Identify which cell holds the provided text, then report its (x, y) central coordinate. 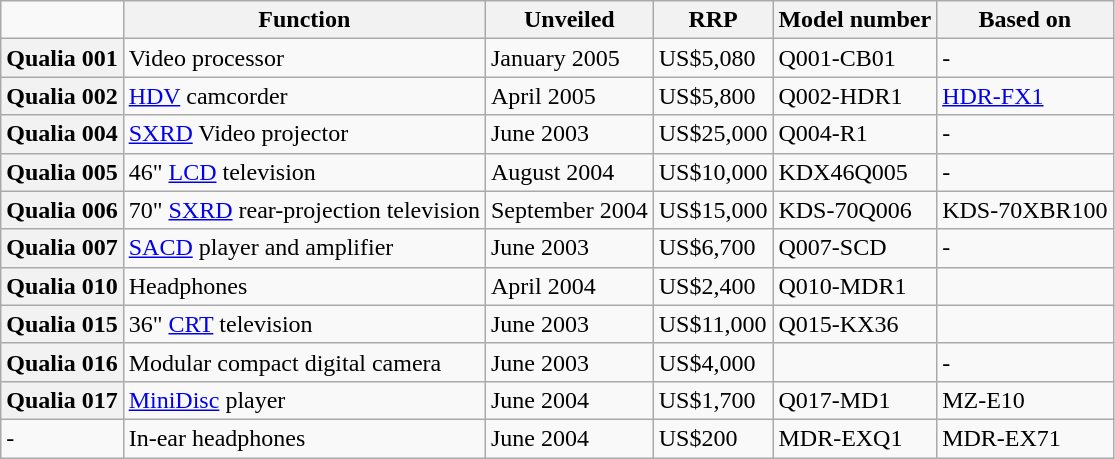
MDR-EX71 (1025, 438)
US$15,000 (713, 210)
Unveiled (569, 20)
US$1,700 (713, 400)
36" CRT television (304, 324)
RRP (713, 20)
Qualia 005 (62, 172)
Q001-CB01 (855, 58)
US$5,080 (713, 58)
Q015-KX36 (855, 324)
US$11,000 (713, 324)
Qualia 006 (62, 210)
SACD player and amplifier (304, 248)
Qualia 010 (62, 286)
Video processor (304, 58)
US$4,000 (713, 362)
US$25,000 (713, 134)
MDR-EXQ1 (855, 438)
SXRD Video projector (304, 134)
April 2005 (569, 96)
April 2004 (569, 286)
Qualia 016 (62, 362)
Q017-MD1 (855, 400)
US$6,700 (713, 248)
January 2005 (569, 58)
Model number (855, 20)
Modular compact digital camera (304, 362)
Qualia 017 (62, 400)
August 2004 (569, 172)
In-ear headphones (304, 438)
HDV camcorder (304, 96)
MiniDisc player (304, 400)
Q007-SCD (855, 248)
US$5,800 (713, 96)
September 2004 (569, 210)
Qualia 001 (62, 58)
US$10,000 (713, 172)
Based on (1025, 20)
KDX46Q005 (855, 172)
KDS-70Q006 (855, 210)
Q010-MDR1 (855, 286)
KDS-70XBR100 (1025, 210)
Qualia 002 (62, 96)
46" LCD television (304, 172)
Qualia 015 (62, 324)
Q004-R1 (855, 134)
Qualia 004 (62, 134)
HDR-FX1 (1025, 96)
Q002-HDR1 (855, 96)
MZ-E10 (1025, 400)
Qualia 007 (62, 248)
Headphones (304, 286)
US$2,400 (713, 286)
US$200 (713, 438)
Function (304, 20)
70" SXRD rear-projection television (304, 210)
